Locate the cell with the specified text and output its (X, Y) center coordinate. 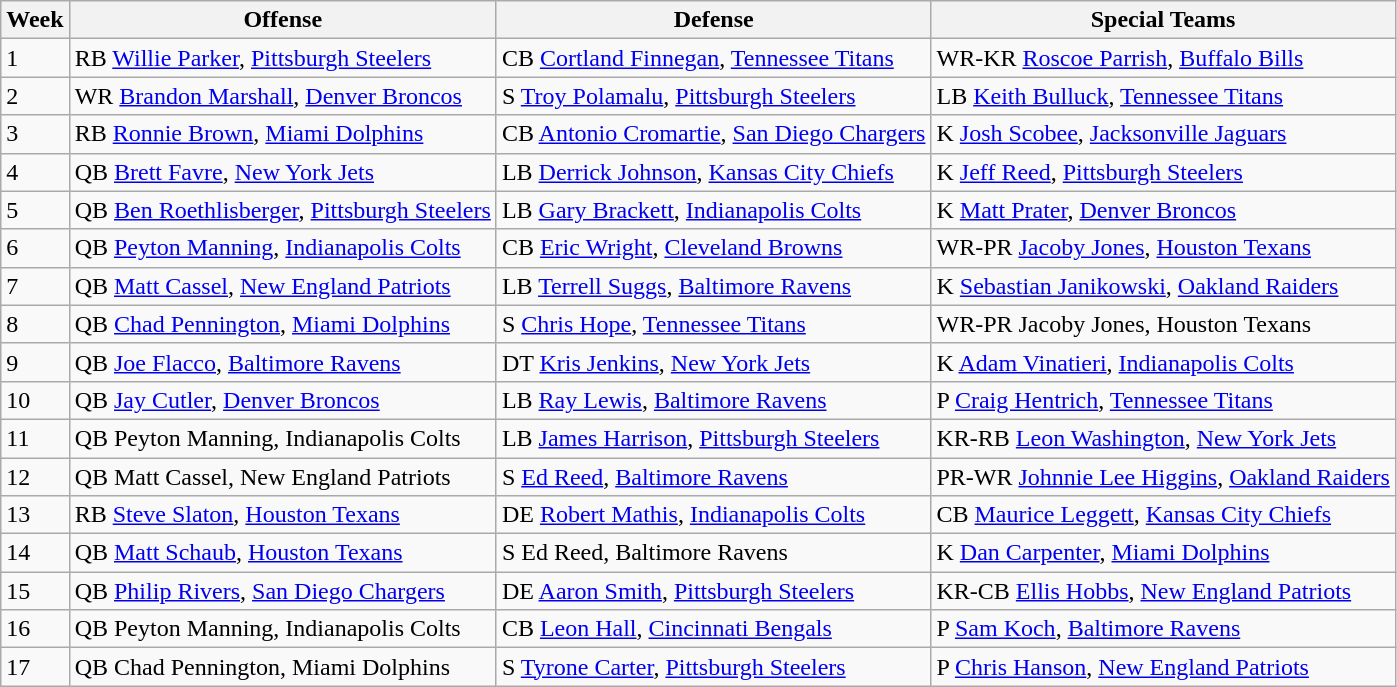
QB Philip Rivers, San Diego Chargers (282, 591)
4 (35, 172)
11 (35, 438)
CB Cortland Finnegan, Tennessee Titans (714, 58)
PR-WR Johnnie Lee Higgins, Oakland Raiders (1163, 477)
LB Terrell Suggs, Baltimore Ravens (714, 286)
LB Keith Bulluck, Tennessee Titans (1163, 96)
P Sam Koch, Baltimore Ravens (1163, 629)
9 (35, 362)
RB Steve Slaton, Houston Texans (282, 515)
Offense (282, 20)
CB Leon Hall, Cincinnati Bengals (714, 629)
K Adam Vinatieri, Indianapolis Colts (1163, 362)
RB Ronnie Brown, Miami Dolphins (282, 134)
8 (35, 324)
P Craig Hentrich, Tennessee Titans (1163, 400)
CB Antonio Cromartie, San Diego Chargers (714, 134)
S Chris Hope, Tennessee Titans (714, 324)
KR-CB Ellis Hobbs, New England Patriots (1163, 591)
S Troy Polamalu, Pittsburgh Steelers (714, 96)
5 (35, 210)
WR-KR Roscoe Parrish, Buffalo Bills (1163, 58)
Defense (714, 20)
DE Aaron Smith, Pittsburgh Steelers (714, 591)
7 (35, 286)
QB Joe Flacco, Baltimore Ravens (282, 362)
LB Ray Lewis, Baltimore Ravens (714, 400)
3 (35, 134)
LB James Harrison, Pittsburgh Steelers (714, 438)
KR-RB Leon Washington, New York Jets (1163, 438)
1 (35, 58)
CB Eric Wright, Cleveland Browns (714, 248)
15 (35, 591)
CB Maurice Leggett, Kansas City Chiefs (1163, 515)
6 (35, 248)
K Matt Prater, Denver Broncos (1163, 210)
QB Ben Roethlisberger, Pittsburgh Steelers (282, 210)
16 (35, 629)
WR Brandon Marshall, Denver Broncos (282, 96)
K Jeff Reed, Pittsburgh Steelers (1163, 172)
RB Willie Parker, Pittsburgh Steelers (282, 58)
17 (35, 667)
K Dan Carpenter, Miami Dolphins (1163, 553)
DT Kris Jenkins, New York Jets (714, 362)
QB Matt Schaub, Houston Texans (282, 553)
14 (35, 553)
12 (35, 477)
2 (35, 96)
Week (35, 20)
DE Robert Mathis, Indianapolis Colts (714, 515)
S Tyrone Carter, Pittsburgh Steelers (714, 667)
QB Brett Favre, New York Jets (282, 172)
LB Gary Brackett, Indianapolis Colts (714, 210)
13 (35, 515)
K Sebastian Janikowski, Oakland Raiders (1163, 286)
Special Teams (1163, 20)
P Chris Hanson, New England Patriots (1163, 667)
LB Derrick Johnson, Kansas City Chiefs (714, 172)
QB Jay Cutler, Denver Broncos (282, 400)
10 (35, 400)
K Josh Scobee, Jacksonville Jaguars (1163, 134)
